Determine the [x, y] coordinate at the center of the cell enclosing the given text.  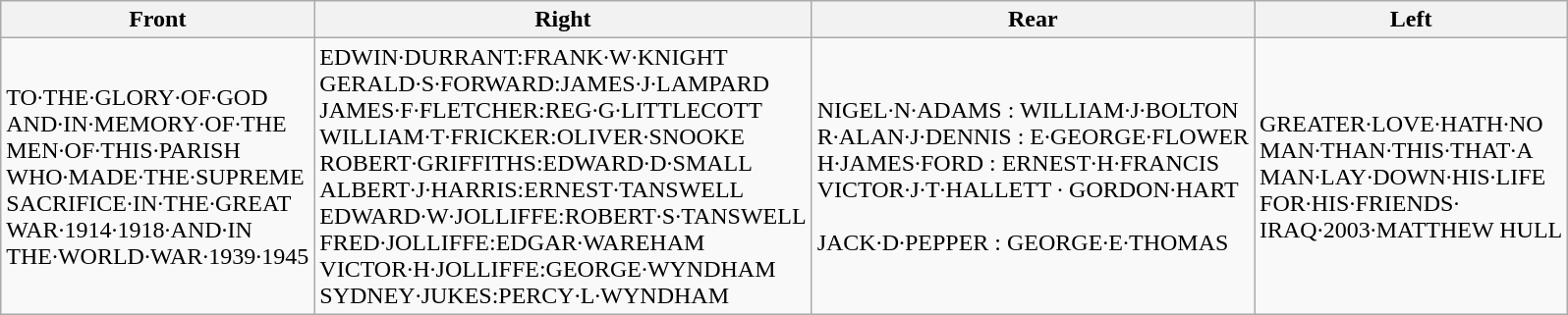
Left [1411, 20]
TO·THE·GLORY·OF·GODAND·IN·MEMORY·OF·THEMEN·OF·THIS·PARISHWHO·MADE·THE·SUPREMESACRIFICE·IN·THE·GREATWAR·1914·1918·AND·INTHE·WORLD·WAR·1939·1945 [157, 177]
Right [563, 20]
GREATER·LOVE·HATH·NOMAN·THAN·THIS·THAT·AMAN·LAY·DOWN·HIS·LIFEFOR·HIS·FRIENDS·IRAQ·2003·MATTHEW HULL [1411, 177]
Rear [1033, 20]
Front [157, 20]
